Capture the cell that displays the provided text and extract its (X, Y) central coordinate. 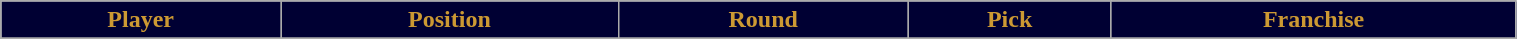
Player (141, 20)
Pick (1010, 20)
Franchise (1314, 20)
Round (763, 20)
Position (450, 20)
